Find where the given text appears and provide that cell's center as (x, y) coordinate. 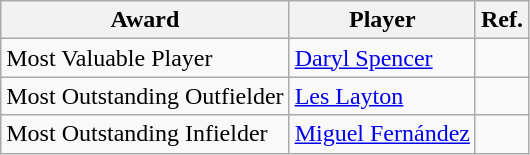
Miguel Fernández (382, 134)
Most Outstanding Outfielder (145, 96)
Daryl Spencer (382, 58)
Les Layton (382, 96)
Award (145, 20)
Most Outstanding Infielder (145, 134)
Player (382, 20)
Ref. (502, 20)
Most Valuable Player (145, 58)
